Find where the given text appears and provide that cell's center as (x, y) coordinate. 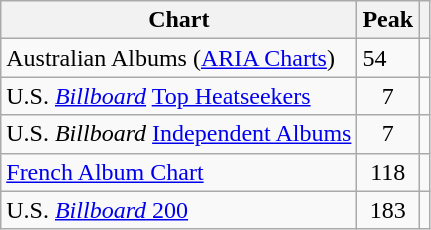
54 (388, 58)
U.S. Billboard Top Heatseekers (179, 96)
Australian Albums (ARIA Charts) (179, 58)
U.S. Billboard 200 (179, 210)
183 (388, 210)
118 (388, 172)
French Album Chart (179, 172)
Peak (388, 20)
U.S. Billboard Independent Albums (179, 134)
Chart (179, 20)
